Provide the (x, y) coordinate of the cell's center where the given text is located.  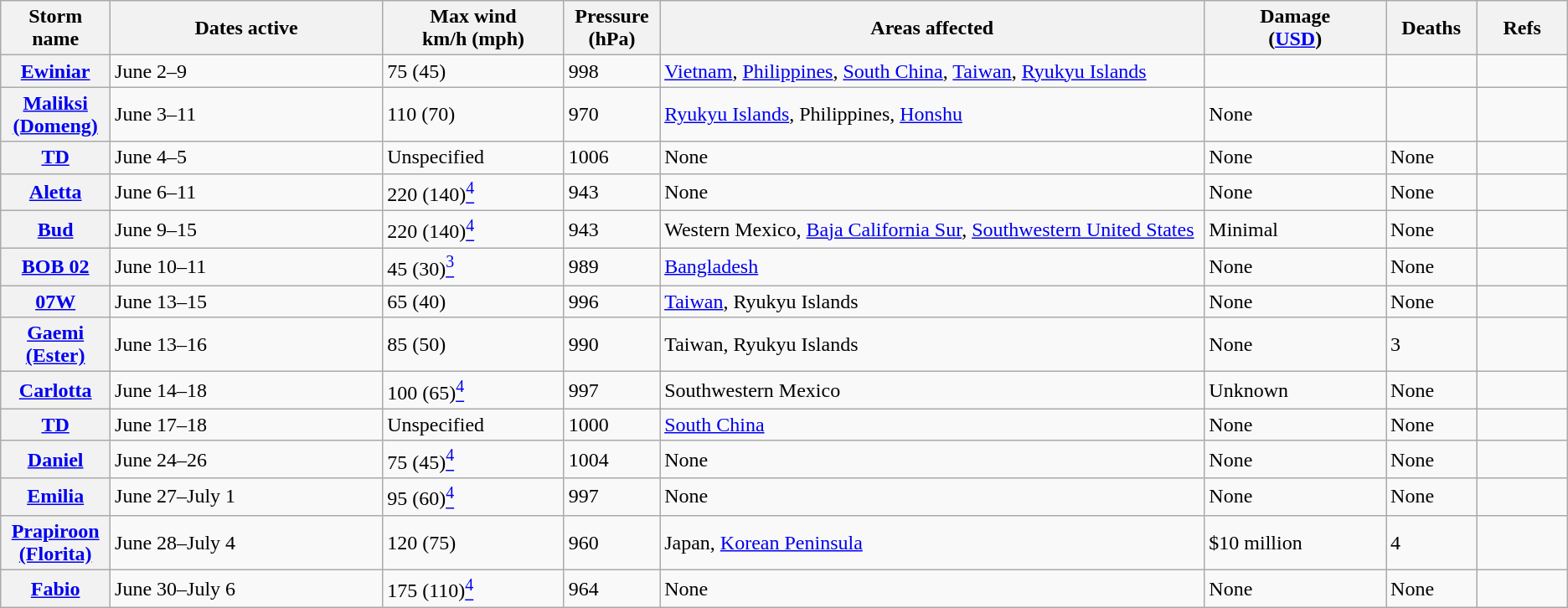
100 (65)4 (474, 390)
June 13–16 (246, 345)
45 (30)3 (474, 266)
Pressure(hPa) (611, 28)
June 13–15 (246, 301)
Minimal (1295, 229)
June 3–11 (246, 114)
85 (50) (474, 345)
Damage(USD) (1295, 28)
Bangladesh (932, 266)
Bud (55, 229)
95 (60)4 (474, 497)
Vietnam, Philippines, South China, Taiwan, Ryukyu Islands (932, 71)
07W (55, 301)
960 (611, 543)
Daniel (55, 459)
Japan, Korean Peninsula (932, 543)
964 (611, 590)
BOB 02 (55, 266)
Aletta (55, 193)
990 (611, 345)
970 (611, 114)
75 (45) (474, 71)
June 30–July 6 (246, 590)
June 6–11 (246, 193)
Refs (1522, 28)
1004 (611, 459)
June 27–July 1 (246, 497)
Emilia (55, 497)
June 28–July 4 (246, 543)
Ryukyu Islands, Philippines, Honshu (932, 114)
June 14–18 (246, 390)
3 (1431, 345)
998 (611, 71)
Unknown (1295, 390)
Maliksi (Domeng) (55, 114)
1000 (611, 425)
996 (611, 301)
1006 (611, 157)
989 (611, 266)
Dates active (246, 28)
Gaemi (Ester) (55, 345)
June 9–15 (246, 229)
Prapiroon (Florita) (55, 543)
110 (70) (474, 114)
Storm name (55, 28)
Ewiniar (55, 71)
65 (40) (474, 301)
$10 million (1295, 543)
4 (1431, 543)
175 (110)4 (474, 590)
Southwestern Mexico (932, 390)
June 2–9 (246, 71)
Western Mexico, Baja California Sur, Southwestern United States (932, 229)
June 24–26 (246, 459)
Max windkm/h (mph) (474, 28)
Areas affected (932, 28)
120 (75) (474, 543)
Fabio (55, 590)
75 (45)4 (474, 459)
Deaths (1431, 28)
June 4–5 (246, 157)
June 17–18 (246, 425)
Carlotta (55, 390)
June 10–11 (246, 266)
South China (932, 425)
